Return [x, y] of the center of cell containing provided text 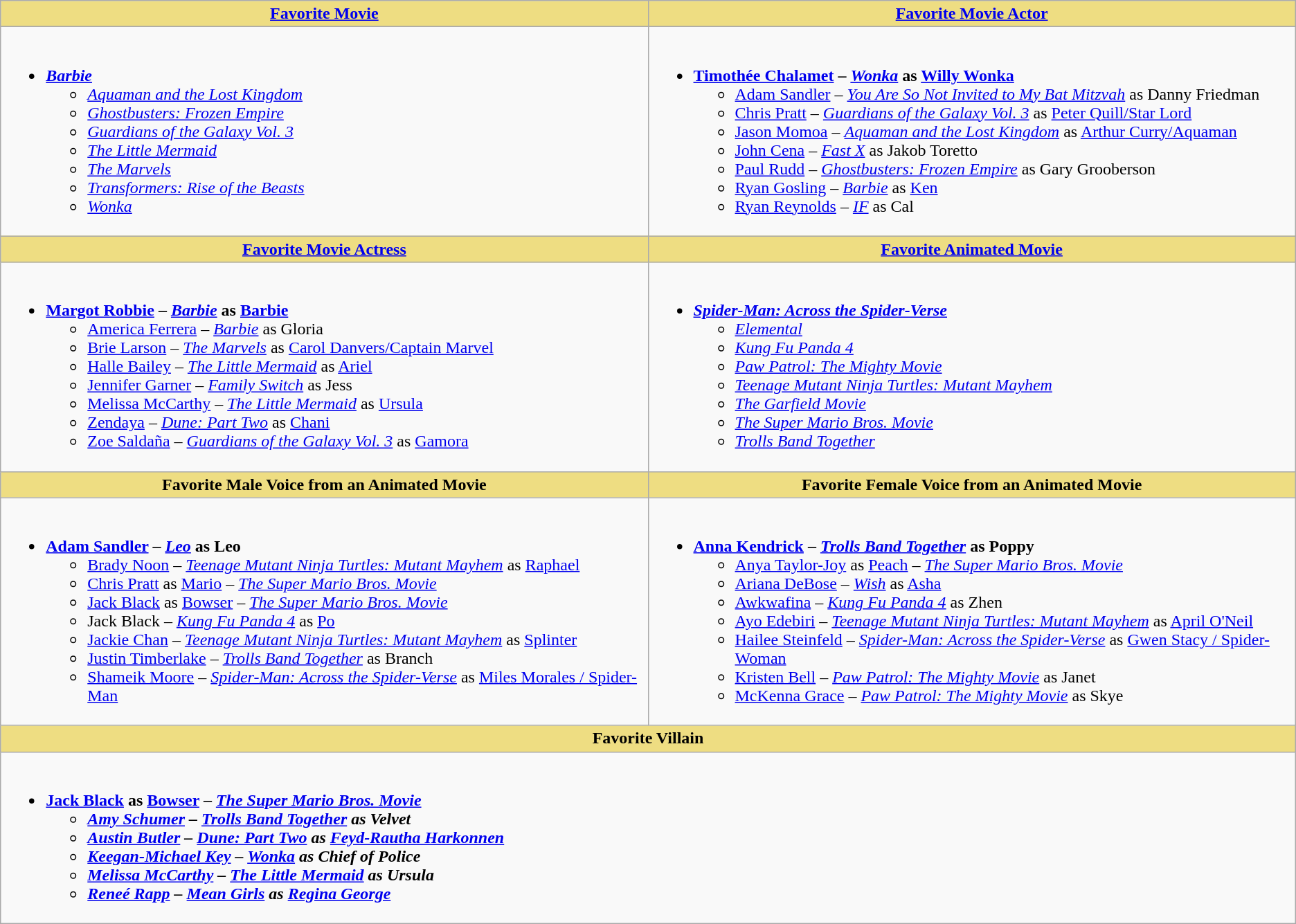
Favorite Movie Actress [324, 249]
Favorite Male Voice from an Animated Movie [324, 484]
Favorite Villain [648, 739]
Favorite Animated Movie [972, 249]
Favorite Movie Actor [972, 14]
Favorite Movie [324, 14]
Favorite Female Voice from an Animated Movie [972, 484]
